For the text-containing cell, return its midpoint in [X, Y] coordinate format. 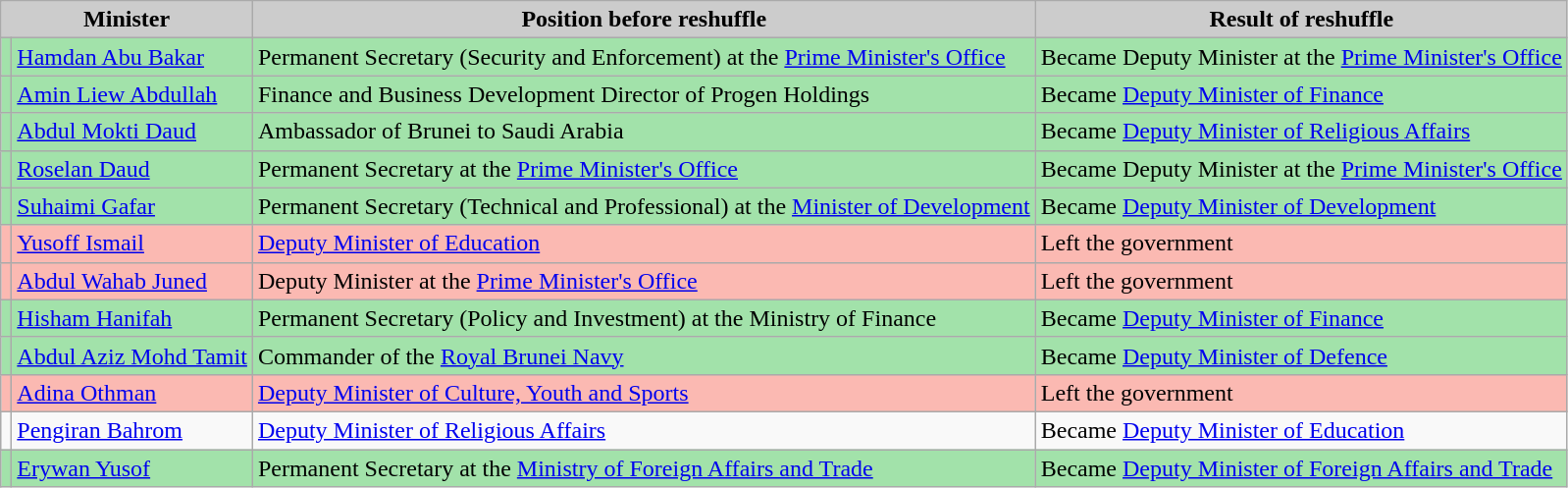
Amin Liew Abdullah [132, 94]
Roselan Daud [132, 169]
Result of reshuffle [1301, 20]
Permanent Secretary at the Prime Minister's Office [644, 169]
Became Deputy Minister of Foreign Affairs and Trade [1301, 468]
Permanent Secretary (Security and Enforcement) at the Prime Minister's Office [644, 57]
Permanent Secretary (Policy and Investment) at the Ministry of Finance [644, 318]
Commander of the Royal Brunei Navy [644, 355]
Suhaimi Gafar [132, 206]
Minister [128, 20]
Abdul Aziz Mohd Tamit [132, 355]
Finance and Business Development Director of Progen Holdings [644, 94]
Deputy Minister at the Prime Minister's Office [644, 281]
Became Deputy Minister of Development [1301, 206]
Became Deputy Minister of Education [1301, 430]
Abdul Mokti Daud [132, 132]
Adina Othman [132, 393]
Permanent Secretary at the Ministry of Foreign Affairs and Trade [644, 468]
Deputy Minister of Education [644, 244]
Abdul Wahab Juned [132, 281]
Permanent Secretary (Technical and Professional) at the Minister of Development [644, 206]
Deputy Minister of Culture, Youth and Sports [644, 393]
Deputy Minister of Religious Affairs [644, 430]
Pengiran Bahrom [132, 430]
Position before reshuffle [644, 20]
Erywan Yusof [132, 468]
Became Deputy Minister of Defence [1301, 355]
Hamdan Abu Bakar [132, 57]
Hisham Hanifah [132, 318]
Ambassador of Brunei to Saudi Arabia [644, 132]
Became Deputy Minister of Religious Affairs [1301, 132]
Yusoff Ismail [132, 244]
